Return the (X, Y) coordinate for the center point of the cell that contains the specified text.  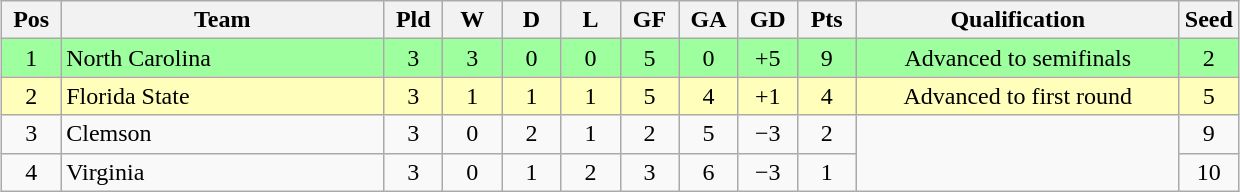
6 (708, 172)
W (472, 20)
Florida State (222, 96)
GA (708, 20)
GD (768, 20)
Pld (414, 20)
Seed (1208, 20)
L (590, 20)
+1 (768, 96)
Virginia (222, 172)
Advanced to semifinals (1018, 58)
GF (650, 20)
Clemson (222, 134)
Advanced to first round (1018, 96)
North Carolina (222, 58)
Team (222, 20)
Qualification (1018, 20)
Pos (32, 20)
Pts (826, 20)
10 (1208, 172)
+5 (768, 58)
D (532, 20)
